Locate the cell with the specified text and output its (X, Y) center coordinate. 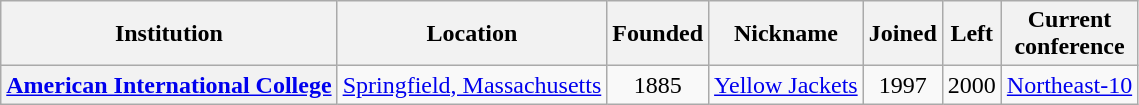
1885 (658, 85)
Nickname (786, 34)
2000 (972, 85)
American International College (169, 85)
Location (472, 34)
1997 (902, 85)
Northeast-10 (1069, 85)
Yellow Jackets (786, 85)
Joined (902, 34)
Currentconference (1069, 34)
Springfield, Massachusetts (472, 85)
Left (972, 34)
Founded (658, 34)
Institution (169, 34)
